Identify which cell holds the provided text, then report its (X, Y) central coordinate. 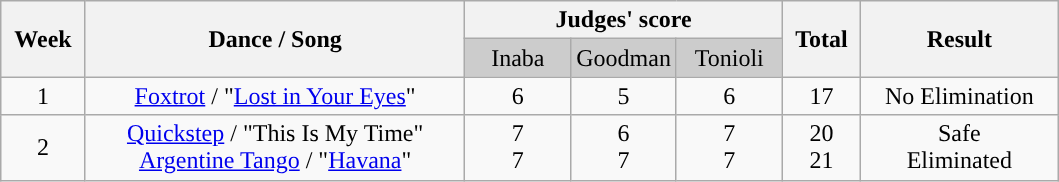
2 (43, 148)
Foxtrot / "Lost in Your Eyes" (275, 96)
5 (624, 96)
Result (960, 39)
SafeEliminated (960, 148)
Total (821, 39)
Inaba (518, 58)
2021 (821, 148)
1 (43, 96)
No Elimination (960, 96)
Quickstep / "This Is My Time"Argentine Tango / "Havana" (275, 148)
Goodman (624, 58)
17 (821, 96)
Dance / Song (275, 39)
67 (624, 148)
Week (43, 39)
Tonioli (729, 58)
Judges' score (624, 20)
